Determine the (X, Y) coordinate at the center of the cell enclosing the given text.  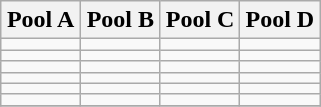
Pool B (120, 20)
Pool C (200, 20)
Pool A (41, 20)
Pool D (280, 20)
